Search for the cell housing the specified text and yield its (X, Y) center coordinate. 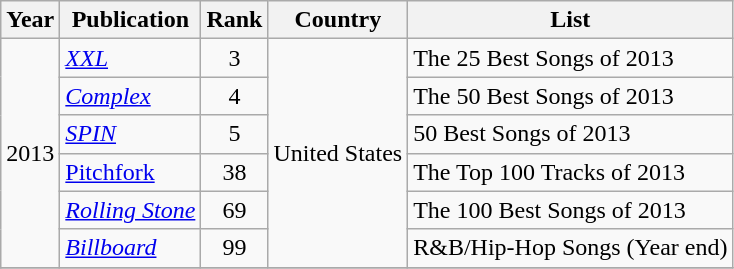
50 Best Songs of 2013 (570, 134)
5 (234, 134)
Pitchfork (130, 172)
2013 (30, 153)
XXL (130, 58)
The 100 Best Songs of 2013 (570, 210)
Rolling Stone (130, 210)
Rank (234, 20)
38 (234, 172)
Year (30, 20)
List (570, 20)
Publication (130, 20)
Billboard (130, 248)
99 (234, 248)
SPIN (130, 134)
The 25 Best Songs of 2013 (570, 58)
4 (234, 96)
United States (338, 153)
Complex (130, 96)
Country (338, 20)
69 (234, 210)
R&B/Hip-Hop Songs (Year end) (570, 248)
The Top 100 Tracks of 2013 (570, 172)
3 (234, 58)
The 50 Best Songs of 2013 (570, 96)
